Identify which cell holds the provided text, then report its [x, y] central coordinate. 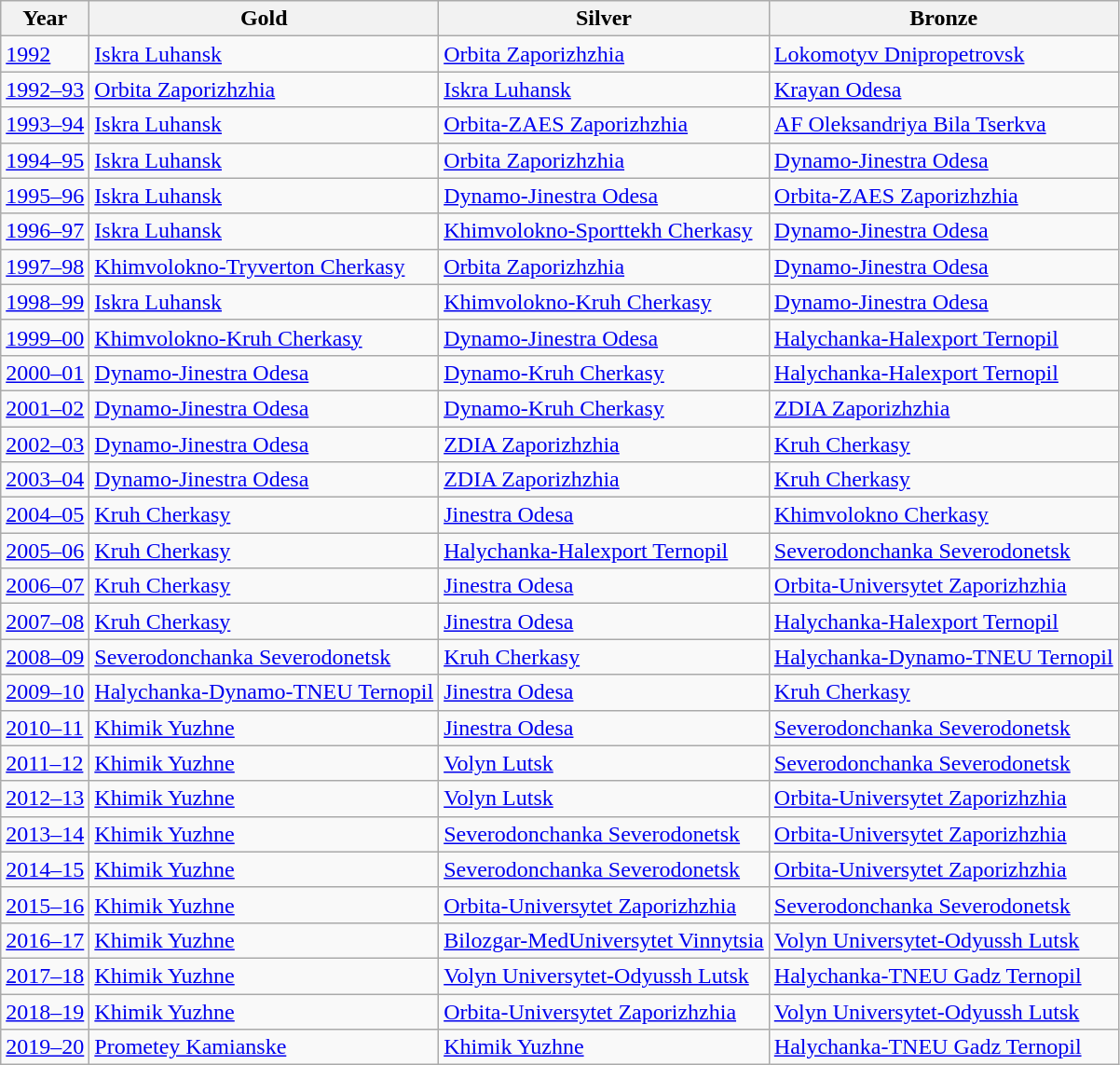
2014–15 [45, 869]
2004–05 [45, 515]
2017–18 [45, 976]
2005–06 [45, 551]
2018–19 [45, 1011]
Lokomotyv Dnipropetrovsk [943, 54]
Bilozgar-MedUniversytet Vinnytsia [604, 940]
Prometey Kamianske [265, 1047]
1992 [45, 54]
2002–03 [45, 444]
Khimvolokno Cherkasy [943, 515]
2003–04 [45, 480]
Krayan Odesa [943, 89]
1997–98 [45, 266]
Silver [604, 19]
2012–13 [45, 799]
1993–94 [45, 125]
Bronze [943, 19]
2001–02 [45, 408]
1994–95 [45, 160]
2006–07 [45, 586]
1996–97 [45, 231]
Khimvolokno-Tryverton Cherkasy [265, 266]
Khimvolokno-Sporttekh Cherkasy [604, 231]
2010–11 [45, 728]
1999–00 [45, 337]
Gold [265, 19]
2007–08 [45, 621]
AF Oleksandriya Bila Tserkva [943, 125]
2016–17 [45, 940]
2019–20 [45, 1047]
2009–10 [45, 692]
1992–93 [45, 89]
2000–01 [45, 373]
2008–09 [45, 657]
1998–99 [45, 302]
2013–14 [45, 834]
2015–16 [45, 905]
1995–96 [45, 196]
2011–12 [45, 763]
Year [45, 19]
